For the text-containing cell, return its midpoint in (X, Y) coordinate format. 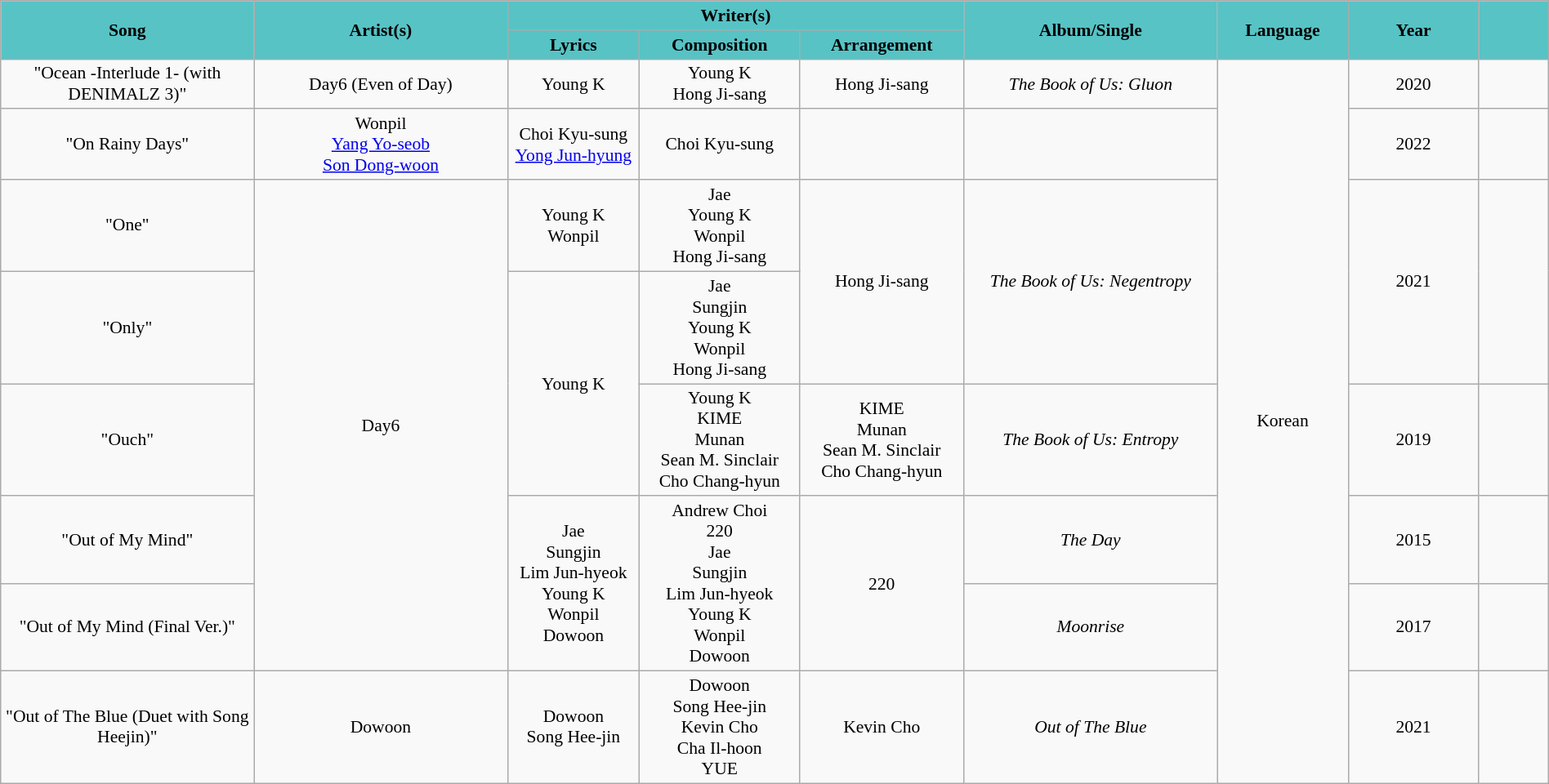
"Only" (127, 327)
2022 (1413, 144)
Language (1283, 29)
2015 (1413, 539)
"Ocean -Interlude 1- (with DENIMALZ 3)" (127, 83)
Lyrics (574, 44)
Artist(s) (381, 29)
The Book of Us: Entropy (1091, 440)
JaeYoung KWonpilHong Ji-sang (720, 225)
Out of The Blue (1091, 727)
JaeSungjinLim Jun-hyeokYoung KWonpilDowoon (574, 583)
DowoonSong Hee-jinKevin ChoCha Il-hoonYUE (720, 727)
2020 (1413, 83)
Kevin Cho (882, 727)
Arrangement (882, 44)
Dowoon (381, 727)
Choi Kyu-sungYong Jun-hyung (574, 144)
WonpilYang Yo-seobSon Dong-woon (381, 144)
Korean (1283, 421)
2017 (1413, 627)
JaeSungjinYoung KWonpilHong Ji-sang (720, 327)
Day6 (381, 425)
"Out of My Mind" (127, 539)
"On Rainy Days" (127, 144)
The Day (1091, 539)
Young KHong Ji-sang (720, 83)
"One" (127, 225)
Moonrise (1091, 627)
KIMEMunanSean M. SinclairCho Chang-hyun (882, 440)
The Book of Us: Negentropy (1091, 282)
Song (127, 29)
Album/Single (1091, 29)
2019 (1413, 440)
Choi Kyu-sung (720, 144)
Young KKIMEMunanSean M. SinclairCho Chang-hyun (720, 440)
"Out of The Blue (Duet with Song Heejin)" (127, 727)
Andrew Choi220JaeSungjinLim Jun-hyeokYoung KWonpilDowoon (720, 583)
Composition (720, 44)
The Book of Us: Gluon (1091, 83)
"Out of My Mind (Final Ver.)" (127, 627)
Day6 (Even of Day) (381, 83)
"Ouch" (127, 440)
Year (1413, 29)
Writer(s) (735, 16)
220 (882, 583)
DowoonSong Hee-jin (574, 727)
Young KWonpil (574, 225)
